Scan for the cell matching the given text and deliver its [X, Y] coordinate at center. 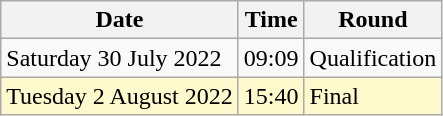
15:40 [271, 96]
Saturday 30 July 2022 [120, 58]
09:09 [271, 58]
Qualification [373, 58]
Time [271, 20]
Final [373, 96]
Round [373, 20]
Tuesday 2 August 2022 [120, 96]
Date [120, 20]
